For the text-containing cell, return its midpoint in [x, y] coordinate format. 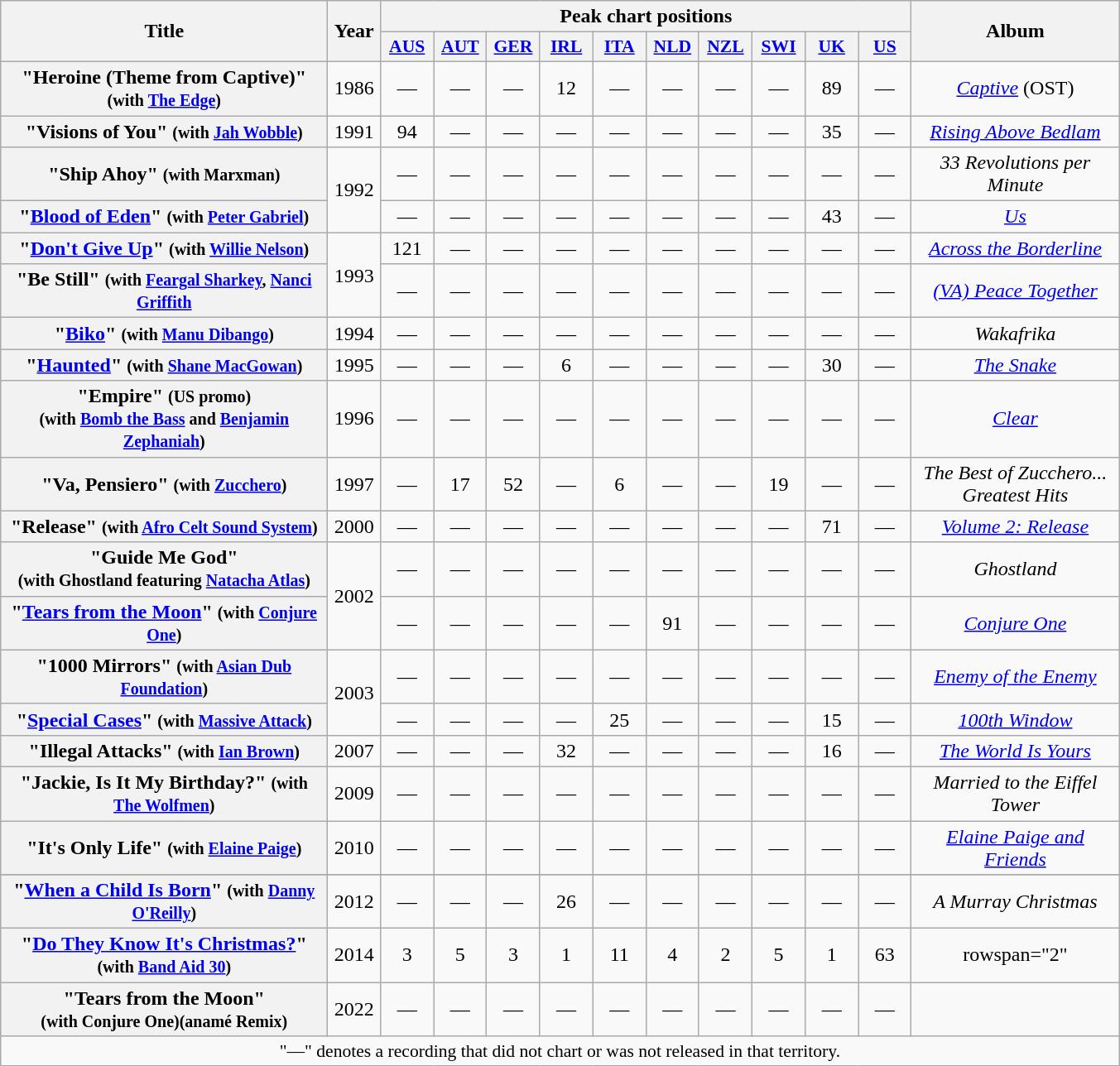
"Biko" (with Manu Dibango) [164, 334]
The Best of Zucchero... Greatest Hits [1015, 483]
"Release" (with Afro Celt Sound System) [164, 526]
1994 [354, 334]
(VA) Peace Together [1015, 291]
19 [779, 483]
15 [832, 719]
Across the Borderline [1015, 248]
32 [566, 751]
52 [513, 483]
AUT [460, 47]
"Haunted" (with Shane MacGowan) [164, 365]
12 [566, 88]
Married to the Eiffel Tower [1015, 793]
26 [566, 902]
ITA [619, 47]
"Heroine (Theme from Captive)"(with The Edge) [164, 88]
33 Revolutions per Minute [1015, 174]
The World Is Yours [1015, 751]
Captive (OST) [1015, 88]
Peak chart positions [646, 17]
US [885, 47]
2012 [354, 902]
"1000 Mirrors" (with Asian Dub Foundation) [164, 677]
2003 [354, 692]
Elaine Paige and Friends [1015, 848]
"Tears from the Moon" (with Conjure One) [164, 622]
Conjure One [1015, 622]
"Be Still" (with Feargal Sharkey, Nanci Griffith [164, 291]
UK [832, 47]
Us [1015, 217]
1986 [354, 88]
71 [832, 526]
"—" denotes a recording that did not chart or was not released in that territory. [560, 1051]
91 [672, 622]
"Don't Give Up" (with Willie Nelson) [164, 248]
89 [832, 88]
16 [832, 751]
Enemy of the Enemy [1015, 677]
1996 [354, 419]
"Illegal Attacks" (with Ian Brown) [164, 751]
Album [1015, 31]
"Tears from the Moon"(with Conjure One)(anamé Remix) [164, 1010]
GER [513, 47]
63 [885, 955]
NLD [672, 47]
"Visions of You" (with Jah Wobble) [164, 132]
"Empire" (US promo)(with Bomb the Bass and Benjamin Zephaniah) [164, 419]
1991 [354, 132]
2022 [354, 1010]
1993 [354, 275]
2007 [354, 751]
"It's Only Life" (with Elaine Paige) [164, 848]
"Special Cases" (with Massive Attack) [164, 719]
A Murray Christmas [1015, 902]
25 [619, 719]
2 [725, 955]
NZL [725, 47]
"Ship Ahoy" (with Marxman) [164, 174]
"Do They Know It's Christmas?"(with Band Aid 30) [164, 955]
100th Window [1015, 719]
2014 [354, 955]
94 [407, 132]
rowspan="2" [1015, 955]
2002 [354, 596]
Clear [1015, 419]
"Va, Pensiero" (with Zucchero) [164, 483]
11 [619, 955]
30 [832, 365]
"Guide Me God"(with Ghostland featuring Natacha Atlas) [164, 569]
4 [672, 955]
2010 [354, 848]
43 [832, 217]
Volume 2: Release [1015, 526]
"Jackie, Is It My Birthday?" (with The Wolfmen) [164, 793]
IRL [566, 47]
Wakafrika [1015, 334]
The Snake [1015, 365]
2000 [354, 526]
121 [407, 248]
AUS [407, 47]
SWI [779, 47]
2009 [354, 793]
1997 [354, 483]
"Blood of Eden" (with Peter Gabriel) [164, 217]
17 [460, 483]
1995 [354, 365]
35 [832, 132]
Title [164, 31]
"When a Child Is Born" (with Danny O'Reilly) [164, 902]
1992 [354, 190]
Rising Above Bedlam [1015, 132]
Year [354, 31]
Ghostland [1015, 569]
